Detect which cell encompasses the target text, then output its (X, Y) center coordinate. 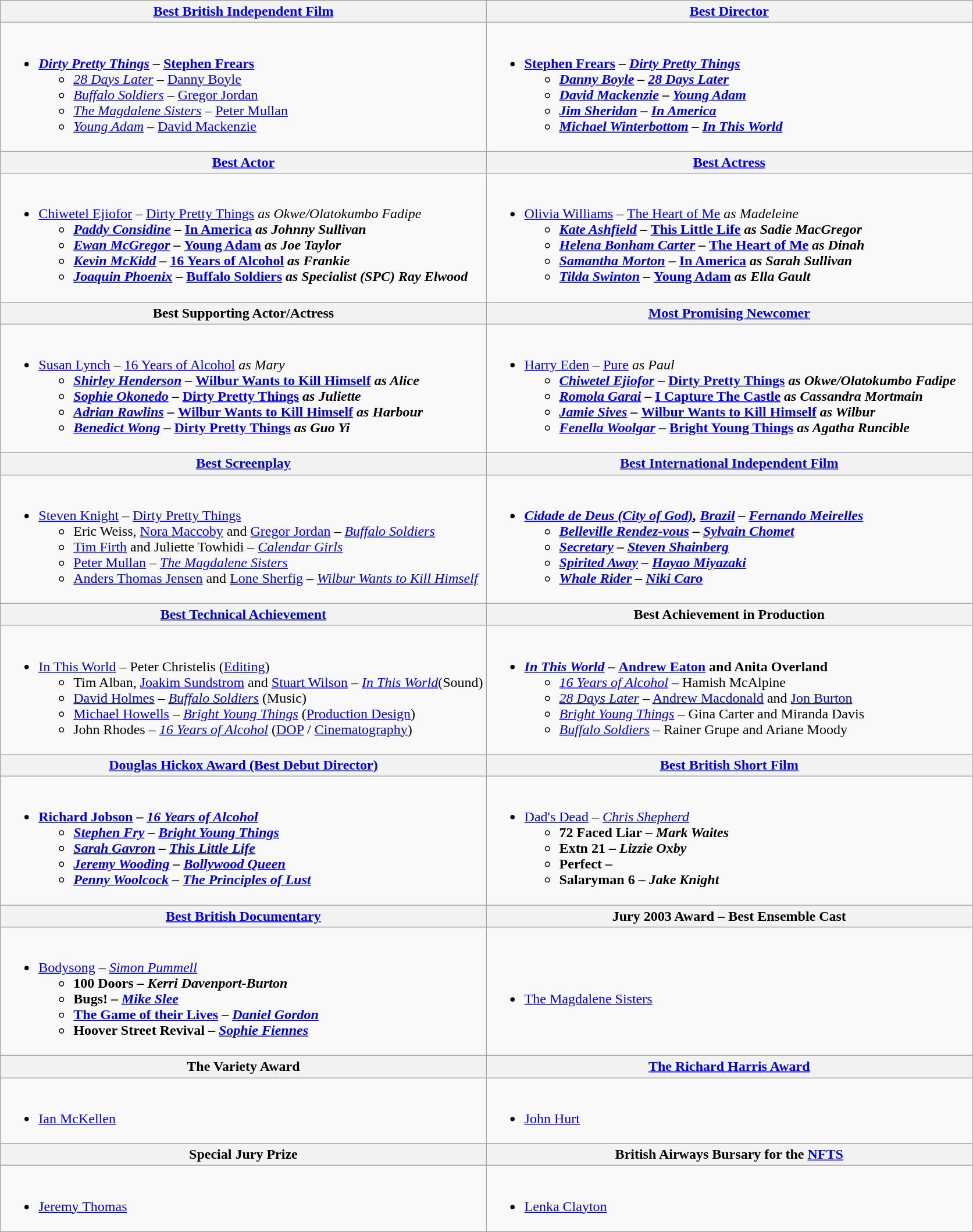
Best Supporting Actor/Actress (243, 313)
Best Actor (243, 162)
Best Actress (729, 162)
Best International Independent Film (729, 464)
Special Jury Prize (243, 1155)
Dad's Dead – Chris Shepherd72 Faced Liar – Mark WaitesExtn 21 – Lizzie OxbyPerfect –Salaryman 6 – Jake Knight (729, 840)
Best British Short Film (729, 765)
Best British Documentary (243, 916)
Best Achievement in Production (729, 614)
Ian McKellen (243, 1111)
Jeremy Thomas (243, 1198)
The Richard Harris Award (729, 1067)
Best Director (729, 12)
John Hurt (729, 1111)
The Magdalene Sisters (729, 991)
Lenka Clayton (729, 1198)
Douglas Hickox Award (Best Debut Director) (243, 765)
British Airways Bursary for the NFTS (729, 1155)
Best British Independent Film (243, 12)
Best Technical Achievement (243, 614)
Jury 2003 Award – Best Ensemble Cast (729, 916)
Most Promising Newcomer (729, 313)
Best Screenplay (243, 464)
The Variety Award (243, 1067)
